From the cell containing the given text, extract its center point as [X, Y] coordinate. 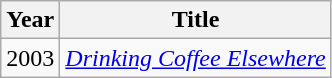
Year [30, 20]
Title [196, 20]
2003 [30, 58]
Drinking Coffee Elsewhere [196, 58]
